From the cell containing the given text, extract its center point as [X, Y] coordinate. 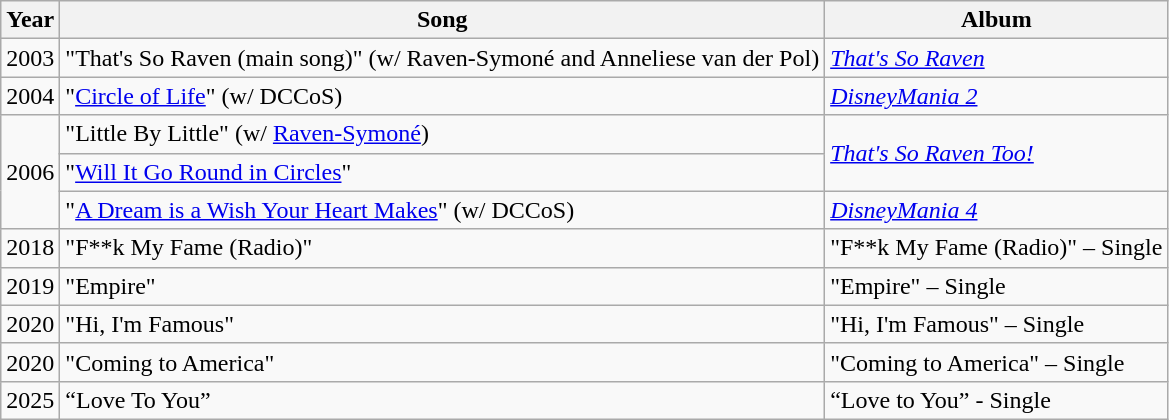
"Will It Go Round in Circles" [442, 172]
Song [442, 20]
2025 [30, 400]
2003 [30, 58]
That's So Raven Too! [996, 153]
"Coming to America" – Single [996, 362]
"F**k My Fame (Radio)" – Single [996, 248]
"F**k My Fame (Radio)" [442, 248]
Album [996, 20]
2006 [30, 172]
2004 [30, 96]
"Little By Little" (w/ Raven-Symoné) [442, 134]
2018 [30, 248]
Year [30, 20]
DisneyMania 2 [996, 96]
"Empire" – Single [996, 286]
"Empire" [442, 286]
That's So Raven [996, 58]
“Love to You” - Single [996, 400]
2019 [30, 286]
"Hi, I'm Famous" – Single [996, 324]
DisneyMania 4 [996, 210]
"A Dream is a Wish Your Heart Makes" (w/ DCCoS) [442, 210]
"Hi, I'm Famous" [442, 324]
"Coming to America" [442, 362]
"Circle of Life" (w/ DCCoS) [442, 96]
“Love To You” [442, 400]
"That's So Raven (main song)" (w/ Raven-Symoné and Anneliese van der Pol) [442, 58]
